Extract the (x, y) coordinate from the center of the cell holding the provided text.  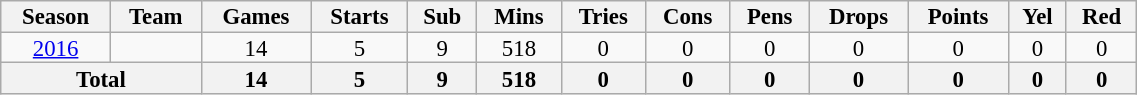
Cons (688, 16)
Season (56, 16)
Pens (770, 16)
Points (958, 16)
Games (256, 16)
Starts (360, 16)
Mins (520, 16)
2016 (56, 48)
Team (156, 16)
Tries (603, 16)
Yel (1037, 16)
Sub (442, 16)
Total (101, 78)
Drops (858, 16)
Red (1101, 16)
